Find where the given text appears and provide that cell's center as [X, Y] coordinate. 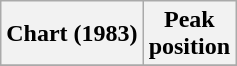
Peakposition [189, 34]
Chart (1983) [72, 34]
